Locate the cell with the specified text and output its [x, y] center coordinate. 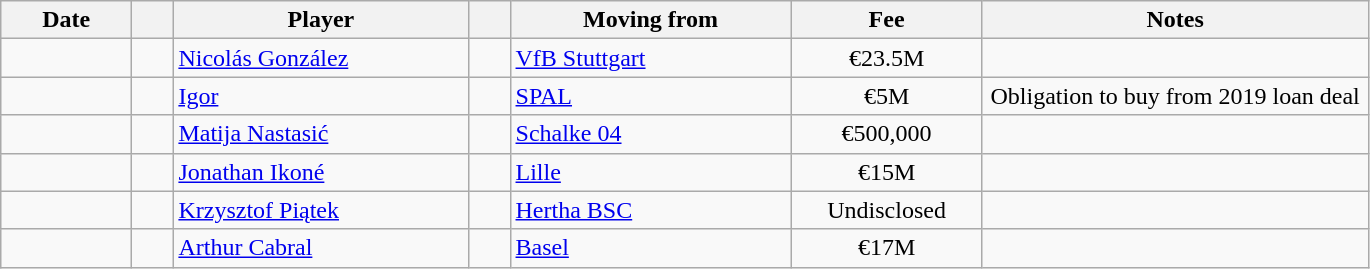
Player [321, 20]
Igor [321, 96]
Obligation to buy from 2019 loan deal [1175, 96]
€23.5M [886, 58]
Date [66, 20]
Nicolás González [321, 58]
Arthur Cabral [321, 248]
Hertha BSC [650, 210]
SPAL [650, 96]
Fee [886, 20]
Undisclosed [886, 210]
Lille [650, 172]
€17M [886, 248]
€15M [886, 172]
Notes [1175, 20]
Moving from [650, 20]
Matija Nastasić [321, 134]
Krzysztof Piątek [321, 210]
Basel [650, 248]
€5M [886, 96]
Jonathan Ikoné [321, 172]
€500,000 [886, 134]
Schalke 04 [650, 134]
VfB Stuttgart [650, 58]
